Extract the [x, y] coordinate from the center of the cell holding the provided text.  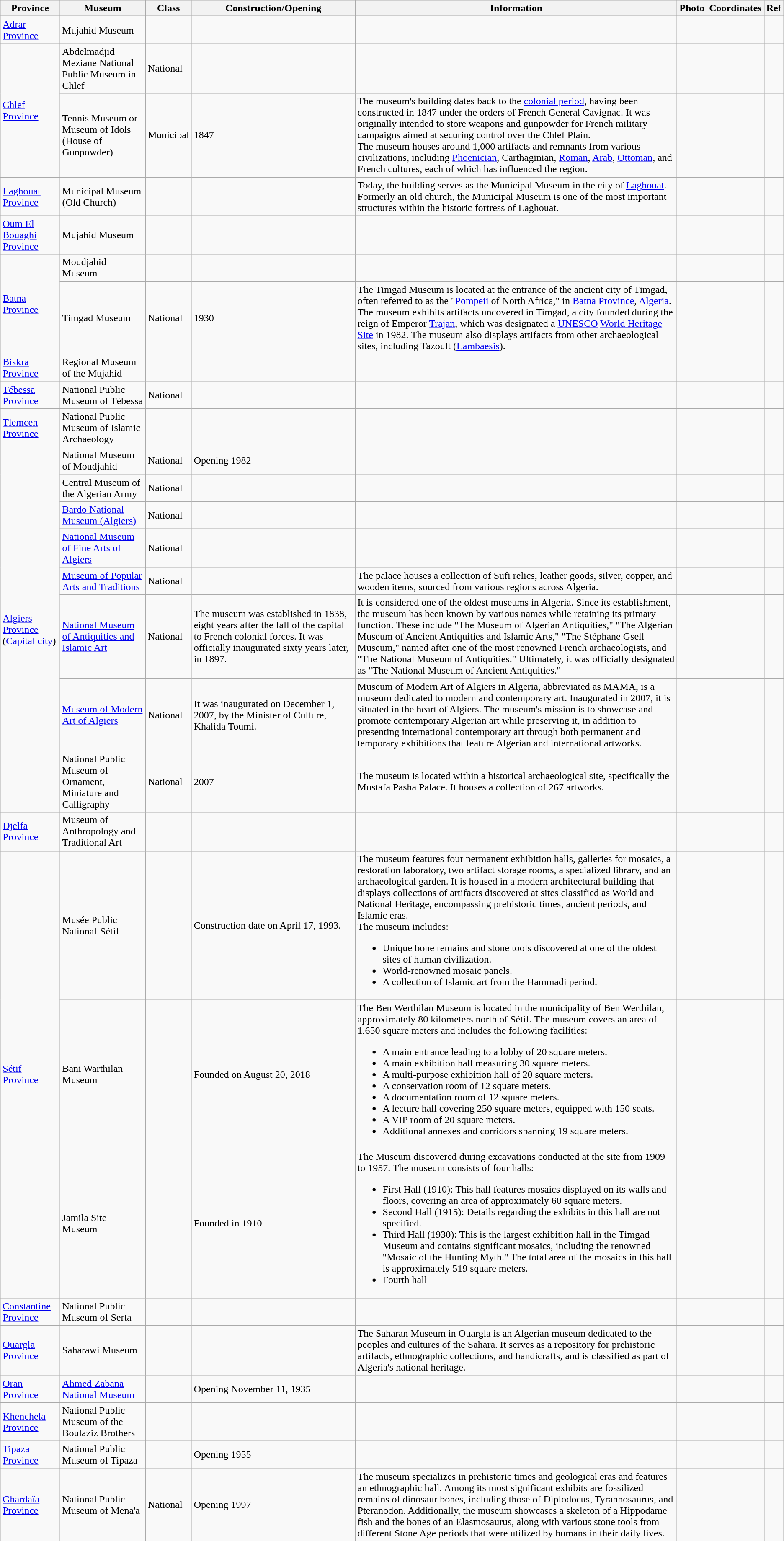
Opening 1955 [273, 1454]
Abdelmadjid Meziane National Public Museum in Chlef [103, 69]
National Museum of Fine Arts of Algiers [103, 548]
Central Museum of the Algerian Army [103, 488]
National Public Museum of the Boulaziz Brothers [103, 1422]
Moudjahid Museum [103, 268]
Photo [692, 8]
National Public Museum of Ornament, Miniature and Calligraphy [103, 782]
Museum of Modern Art of Algiers [103, 715]
National Museum of Moudjahid [103, 461]
1930 [273, 317]
Coordinates [735, 8]
Oum El Bouaghi Province [30, 235]
National Public Museum of Islamic Archaeology [103, 428]
National Public Museum of Mena'a [103, 1505]
Bardo National Museum (Algiers) [103, 515]
Founded on August 20, 2018 [273, 1074]
Opening 1997 [273, 1505]
Regional Museum of the Mujahid [103, 368]
National Public Museum of Tébessa [103, 395]
Sétif Province [30, 1074]
It was inaugurated on December 1, 2007, by the Minister of Culture, Khalida Toumi. [273, 715]
Opening November 11, 1935 [273, 1389]
Laghouat Province [30, 196]
Tlemcen Province [30, 428]
Tennis Museum or Museum of Idols (House of Gunpowder) [103, 135]
2007 [273, 782]
Museum [103, 8]
Ghardaïa Province [30, 1505]
The palace houses a collection of Sufi relics, leather goods, silver, copper, and wooden items, sourced from various regions across Algeria. [516, 581]
Ouargla Province [30, 1350]
Musée Public National-Sétif [103, 925]
Batna Province [30, 304]
Founded in 1910 [273, 1224]
Municipal Museum (Old Church) [103, 196]
National Public Museum of Serta [103, 1312]
The museum is located within a historical archaeological site, specifically the Mustafa Pasha Palace. It houses a collection of 267 artworks. [516, 782]
Algiers Province(Capital city) [30, 630]
Information [516, 8]
Tipaza Province [30, 1454]
Construction/Opening [273, 8]
Adrar Province [30, 30]
Constantine Province [30, 1312]
National Museum of Antiquities and Islamic Art [103, 637]
Class [168, 8]
Jamila Site Museum [103, 1224]
Construction date on April 17, 1993. [273, 925]
Biskra Province [30, 368]
Ref [774, 8]
Khenchela Province [30, 1422]
Saharawi Museum [103, 1350]
Tébessa Province [30, 395]
Ahmed Zabana National Museum [103, 1389]
Province [30, 8]
1847 [273, 135]
Opening 1982 [273, 461]
National Public Museum of Tipaza [103, 1454]
Oran Province [30, 1389]
Timgad Museum [103, 317]
Museum of Anthropology and Traditional Art [103, 831]
Municipal [168, 135]
Chlef Province [30, 111]
Museum of Popular Arts and Traditions [103, 581]
Bani Warthilan Museum [103, 1074]
Djelfa Province [30, 831]
